Capture the cell that displays the provided text and extract its (x, y) central coordinate. 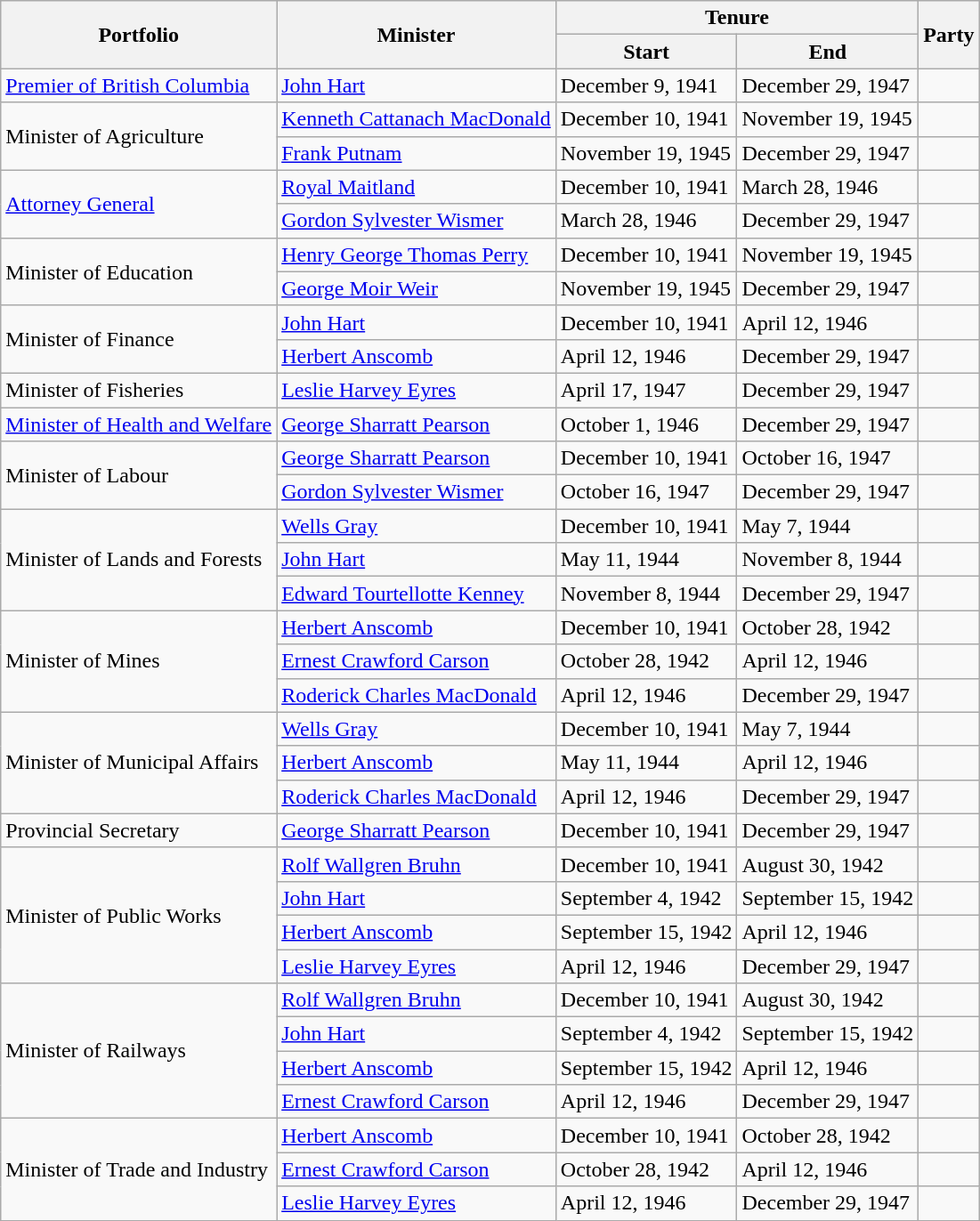
April 17, 1947 (646, 390)
Minister (417, 35)
Minister of Education (139, 271)
End (828, 52)
Premier of British Columbia (139, 85)
Minister of Public Works (139, 915)
Minister of Labour (139, 475)
Start (646, 52)
October 1, 1946 (646, 425)
Attorney General (139, 204)
Minister of Health and Welfare (139, 425)
Minister of Finance (139, 339)
Minister of Municipal Affairs (139, 763)
Minister of Agriculture (139, 136)
Tenure (737, 18)
Henry George Thomas Perry (417, 255)
December 9, 1941 (646, 85)
Minister of Trade and Industry (139, 1169)
Minister of Fisheries (139, 390)
Royal Maitland (417, 187)
Party (949, 35)
Minister of Railways (139, 1051)
Minister of Lands and Forests (139, 560)
Portfolio (139, 35)
Frank Putnam (417, 153)
George Moir Weir (417, 288)
Kenneth Cattanach MacDonald (417, 119)
Edward Tourtellotte Kenney (417, 594)
Minister of Mines (139, 661)
Provincial Secretary (139, 830)
